Extract the [X, Y] coordinate from the center of the cell holding the provided text.  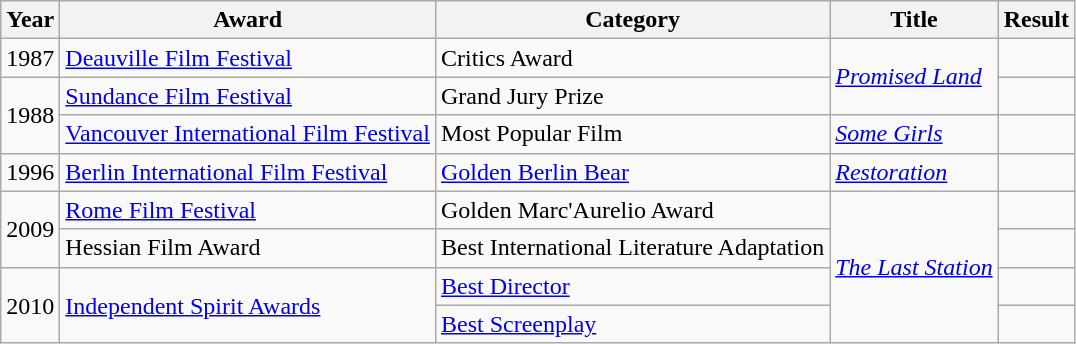
The Last Station [914, 267]
Title [914, 20]
Restoration [914, 172]
Most Popular Film [632, 134]
1987 [30, 58]
Result [1036, 20]
Some Girls [914, 134]
1988 [30, 115]
Sundance Film Festival [248, 96]
1996 [30, 172]
2009 [30, 229]
Category [632, 20]
Golden Marc'Aurelio Award [632, 210]
Best Screenplay [632, 324]
Berlin International Film Festival [248, 172]
Rome Film Festival [248, 210]
Award [248, 20]
Critics Award [632, 58]
Vancouver International Film Festival [248, 134]
Golden Berlin Bear [632, 172]
Deauville Film Festival [248, 58]
Year [30, 20]
Grand Jury Prize [632, 96]
Promised Land [914, 77]
2010 [30, 305]
Best International Literature Adaptation [632, 248]
Best Director [632, 286]
Hessian Film Award [248, 248]
Independent Spirit Awards [248, 305]
